Detect which cell encompasses the target text, then output its (x, y) center coordinate. 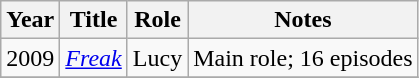
Main role; 16 episodes (303, 58)
Notes (303, 20)
Role (157, 20)
Year (30, 20)
2009 (30, 58)
Lucy (157, 58)
Freak (94, 58)
Title (94, 20)
